Return (X, Y) of the center of cell containing provided text 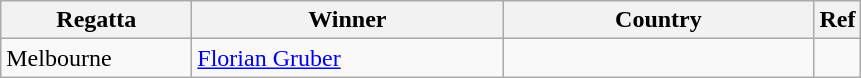
Florian Gruber (348, 58)
Melbourne (96, 58)
Country (658, 20)
Regatta (96, 20)
Winner (348, 20)
Ref (838, 20)
